Output the [x, y] coordinate of the center of the cell containing the given text.  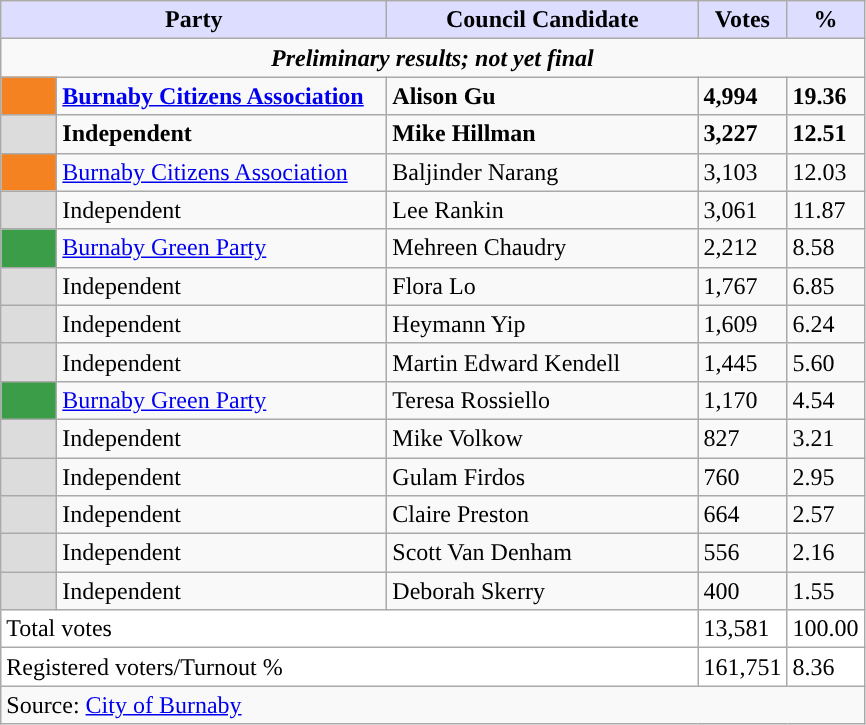
Registered voters/Turnout % [350, 667]
Mike Hillman [542, 134]
4,994 [742, 96]
13,581 [742, 629]
Votes [742, 20]
3,227 [742, 134]
161,751 [742, 667]
400 [742, 591]
1,170 [742, 400]
3.21 [826, 438]
11.87 [826, 210]
100.00 [826, 629]
4.54 [826, 400]
760 [742, 477]
Council Candidate [542, 20]
Preliminary results; not yet final [432, 58]
2.57 [826, 515]
6.85 [826, 286]
556 [742, 553]
12.51 [826, 134]
Party [194, 20]
Mehreen Chaudry [542, 248]
Lee Rankin [542, 210]
Baljinder Narang [542, 172]
827 [742, 438]
Gulam Firdos [542, 477]
Teresa Rossiello [542, 400]
Source: City of Burnaby [432, 705]
1.55 [826, 591]
Total votes [350, 629]
6.24 [826, 324]
Martin Edward Kendell [542, 362]
1,609 [742, 324]
Mike Volkow [542, 438]
Alison Gu [542, 96]
5.60 [826, 362]
664 [742, 515]
19.36 [826, 96]
1,767 [742, 286]
Heymann Yip [542, 324]
3,103 [742, 172]
12.03 [826, 172]
2,212 [742, 248]
Scott Van Denham [542, 553]
Deborah Skerry [542, 591]
3,061 [742, 210]
Flora Lo [542, 286]
Claire Preston [542, 515]
8.36 [826, 667]
2.16 [826, 553]
% [826, 20]
1,445 [742, 362]
2.95 [826, 477]
8.58 [826, 248]
